Extract the (X, Y) coordinate from the center of the cell holding the provided text.  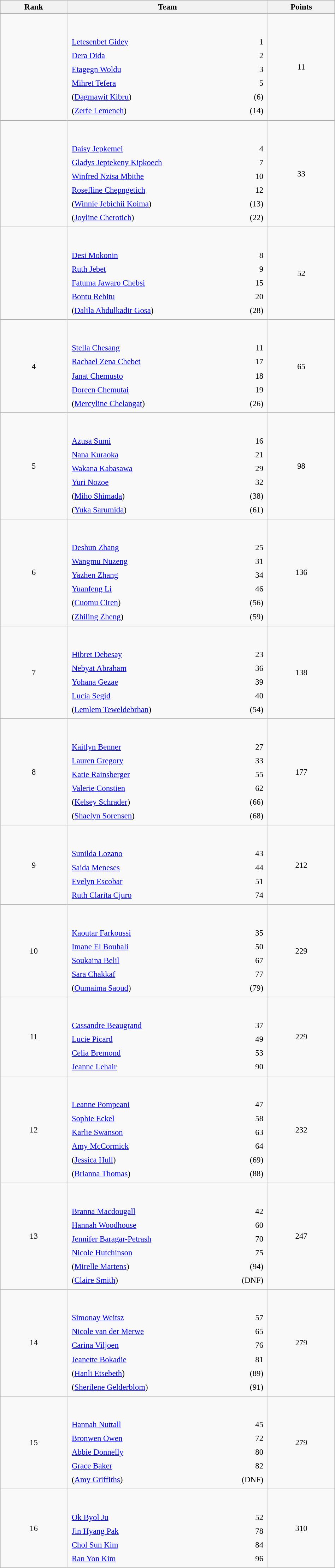
(13) (250, 204)
Rachael Zena Chebet (149, 362)
Rank (34, 7)
Wakana Kabasawa (147, 468)
46 (243, 589)
Imane El Bouhali (146, 947)
Mihret Tefera (147, 83)
Points (301, 7)
21 (245, 455)
(61) (245, 510)
(69) (244, 1160)
53 (252, 1053)
Sunilda Lozano 43 Saida Meneses 44 Evelyn Escobar 51 Ruth Clarita Cjuro 74 (167, 865)
Azusa Sumi 16 Nana Kuraoka 21 Wakana Kabasawa 29 Yuri Nozoe 32 (Miho Shimada) (38) (Yuka Sarumida) (61) (167, 466)
Jennifer Baragar-Petrash (145, 1239)
(Winnie Jebichii Koima) (152, 204)
Ran Yon Kim (149, 1559)
Nebyat Abraham (151, 668)
Yuanfeng Li (146, 589)
136 (301, 572)
Karlie Swanson (146, 1132)
Team (167, 7)
Ok Byol Ju (149, 1517)
(59) (243, 617)
Cassandre Beaugrand (154, 1026)
247 (301, 1236)
36 (249, 668)
Chol Sun Kim (149, 1545)
Simonay Weitsz (150, 1318)
Yuri Nozoe (147, 482)
(Dagmawit Kibru) (147, 97)
Leanne Pompeani (146, 1105)
84 (247, 1545)
Leanne Pompeani 47 Sophie Eckel 58 Karlie Swanson 63 Amy McCormick 64 (Jessica Hull) (69) (Brianna Thomas) (88) (167, 1130)
58 (244, 1118)
Letesenbet Gidey 1 Dera Dida 2 Etagegn Woldu 3 Mihret Tefera 5 (Dagmawit Kibru) (6) (Zerfe Lemeneh) (14) (167, 67)
Kaitlyn Benner (147, 747)
Amy McCormick (146, 1146)
Sophie Eckel (146, 1118)
Jeanette Bokadie (150, 1359)
(Yuka Sarumida) (147, 510)
78 (247, 1531)
(28) (249, 311)
18 (248, 376)
Stella Chesang 11 Rachael Zena Chebet 17 Janat Chemusto 18 Doreen Chemutai 19 (Mercyline Chelangat) (26) (167, 366)
50 (245, 947)
(Oumaima Saoud) (146, 988)
Wangmu Nuzeng (146, 561)
Dera Dida (147, 56)
Bronwen Owen (137, 1438)
Valerie Constien (147, 788)
Hibret Debesay 23 Nebyat Abraham 36 Yohana Gezae 39 Lucia Segid 40 (Lemlem Teweldebrhan) (54) (167, 672)
Branna Macdougall 42 Hannah Woodhouse 60 Jennifer Baragar-Petrash 70 Nicole Hutchinson 75 (Mirelle Martens) (94) (Claire Smith) (DNF) (167, 1236)
(Zhiling Zheng) (146, 617)
(Dalila Abdulkadir Gosa) (151, 311)
Fatuma Jawaro Chebsi (151, 283)
Yazhen Zhang (146, 575)
310 (301, 1528)
Kaoutar Farkoussi 35 Imane El Bouhali 50 Soukaina Belil 67 Sara Chakkaf 77 (Oumaima Saoud) (79) (167, 951)
43 (250, 854)
Sunilda Lozano (152, 854)
(26) (248, 403)
14 (34, 1343)
Hannah Nuttall (137, 1424)
(91) (248, 1387)
Rosefline Chepngetich (152, 190)
Letesenbet Gidey (147, 42)
Yohana Gezae (151, 682)
(54) (249, 709)
Lucia Segid (151, 696)
(Kelsey Schrader) (147, 802)
77 (245, 974)
(Mirelle Martens) (145, 1266)
63 (244, 1132)
(Jessica Hull) (146, 1160)
Daisy Jepkemei 4 Gladys Jeptekeny Kipkoech 7 Winfred Nzisa Mbithe 10 Rosefline Chepngetich 12 (Winnie Jebichii Koima) (13) (Joyline Cherotich) (22) (167, 174)
(Brianna Thomas) (146, 1173)
40 (249, 696)
(88) (244, 1173)
27 (245, 747)
Winfred Nzisa Mbithe (152, 176)
13 (34, 1236)
72 (235, 1438)
98 (301, 466)
75 (243, 1252)
(Zerfe Lemeneh) (147, 111)
(Miho Shimada) (147, 496)
Etagegn Woldu (147, 70)
Hibret Debesay (151, 654)
Doreen Chemutai (149, 389)
70 (243, 1239)
64 (244, 1146)
212 (301, 865)
Janat Chemusto (149, 376)
23 (249, 654)
138 (301, 672)
(94) (243, 1266)
62 (245, 788)
Kaitlyn Benner 27 Lauren Gregory 33 Katie Rainsberger 55 Valerie Constien 62 (Kelsey Schrader) (66) (Shaelyn Sorensen) (68) (167, 772)
55 (245, 775)
(79) (245, 988)
(Hanli Etsebeth) (150, 1373)
(Sherilene Gelderblom) (150, 1387)
45 (235, 1424)
60 (243, 1225)
49 (252, 1039)
Gladys Jeptekeny Kipkoech (152, 162)
Lucie Picard (154, 1039)
(Claire Smith) (145, 1280)
Sara Chakkaf (146, 974)
(Lemlem Teweldebrhan) (151, 709)
39 (249, 682)
Jin Hyang Pak (149, 1531)
31 (243, 561)
(89) (248, 1373)
17 (248, 362)
Katie Rainsberger (147, 775)
(6) (245, 97)
177 (301, 772)
2 (245, 56)
35 (245, 933)
82 (235, 1466)
81 (248, 1359)
232 (301, 1130)
Branna Macdougall (145, 1211)
Bontu Rebitu (151, 296)
(14) (245, 111)
Hannah Woodhouse (145, 1225)
29 (245, 468)
Daisy Jepkemei (152, 149)
Stella Chesang (149, 348)
Nicole Hutchinson (145, 1252)
1 (245, 42)
Nicole van der Merwe (150, 1332)
3 (245, 70)
Nana Kuraoka (147, 455)
Grace Baker (137, 1466)
Kaoutar Farkoussi (146, 933)
Deshun Zhang (146, 547)
Celia Bremond (154, 1053)
Lauren Gregory (147, 761)
(56) (243, 603)
34 (243, 575)
Azusa Sumi (147, 441)
Saida Meneses (152, 867)
Ruth Clarita Cjuro (152, 895)
Abbie Donnelly (137, 1452)
Soukaina Belil (146, 960)
76 (248, 1345)
(66) (245, 802)
(22) (250, 217)
19 (248, 389)
44 (250, 867)
Ruth Jebet (151, 269)
32 (245, 482)
20 (249, 296)
67 (245, 960)
Cassandre Beaugrand 37 Lucie Picard 49 Celia Bremond 53 Jeanne Lehair 90 (167, 1037)
6 (34, 572)
(68) (245, 816)
Hannah Nuttall 45 Bronwen Owen 72 Abbie Donnelly 80 Grace Baker 82 (Amy Griffiths) (DNF) (167, 1443)
51 (250, 881)
57 (248, 1318)
80 (235, 1452)
Simonay Weitsz 57 Nicole van der Merwe 65 Carina Viljoen 76 Jeanette Bokadie 81 (Hanli Etsebeth) (89) (Sherilene Gelderblom) (91) (167, 1343)
(Joyline Cherotich) (152, 217)
96 (247, 1559)
Evelyn Escobar (152, 881)
25 (243, 547)
(Mercyline Chelangat) (149, 403)
Carina Viljoen (150, 1345)
Desi Mokonin (151, 255)
(Shaelyn Sorensen) (147, 816)
(Cuomu Ciren) (146, 603)
Jeanne Lehair (154, 1067)
Deshun Zhang 25 Wangmu Nuzeng 31 Yazhen Zhang 34 Yuanfeng Li 46 (Cuomu Ciren) (56) (Zhiling Zheng) (59) (167, 572)
37 (252, 1026)
Desi Mokonin 8 Ruth Jebet 9 Fatuma Jawaro Chebsi 15 Bontu Rebitu 20 (Dalila Abdulkadir Gosa) (28) (167, 273)
(Amy Griffiths) (137, 1480)
90 (252, 1067)
42 (243, 1211)
74 (250, 895)
(38) (245, 496)
47 (244, 1105)
Ok Byol Ju 52 Jin Hyang Pak 78 Chol Sun Kim 84 Ran Yon Kim 96 (167, 1528)
